Return the [X, Y] coordinate for the center point of the cell that contains the specified text.  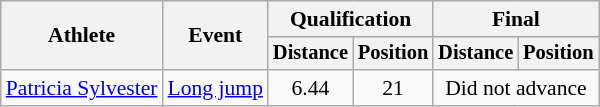
6.44 [310, 88]
21 [393, 88]
Athlete [82, 36]
Event [216, 36]
Qualification [350, 19]
Did not advance [516, 88]
Final [516, 19]
Patricia Sylvester [82, 88]
Long jump [216, 88]
